Output the [X, Y] coordinate of the center of the cell containing the given text.  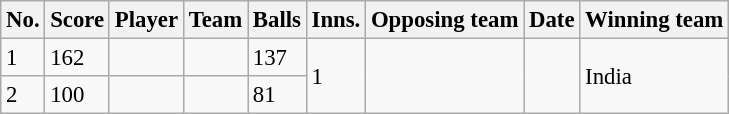
No. [23, 20]
Date [552, 20]
162 [78, 58]
137 [278, 58]
India [654, 76]
Balls [278, 20]
Score [78, 20]
Inns. [336, 20]
Winning team [654, 20]
81 [278, 95]
Team [215, 20]
Opposing team [445, 20]
Player [146, 20]
2 [23, 95]
100 [78, 95]
